Return [x, y] of the center of cell containing provided text 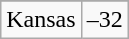
Kansas [41, 20]
–32 [104, 20]
